Return the (X, Y) coordinate for the center point of the cell that contains the specified text.  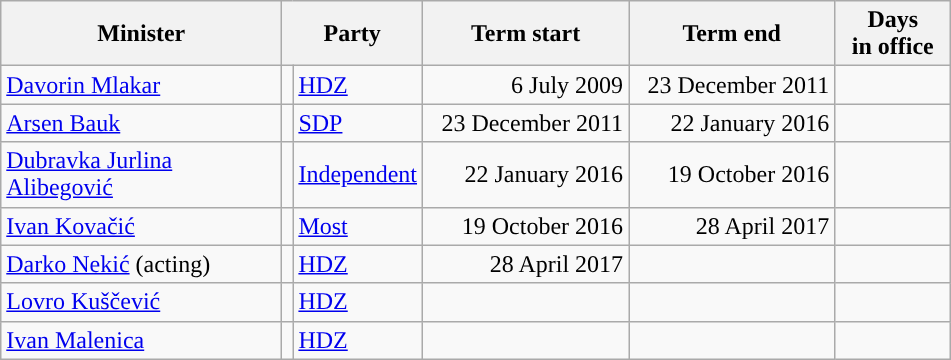
Party (352, 34)
Arsen Bauk (142, 123)
Minister (142, 34)
Days in office (893, 34)
Dubravka Jurlina Alibegović (142, 174)
Ivan Kovačić (142, 226)
Independent (358, 174)
Term end (732, 34)
SDP (358, 123)
6 July 2009 (526, 85)
Lovro Kuščević (142, 302)
Darko Nekić (acting) (142, 264)
Most (358, 226)
Davorin Mlakar (142, 85)
Term start (526, 34)
Ivan Malenica (142, 340)
